Provide the [X, Y] coordinate of the cell's center where the given text is located.  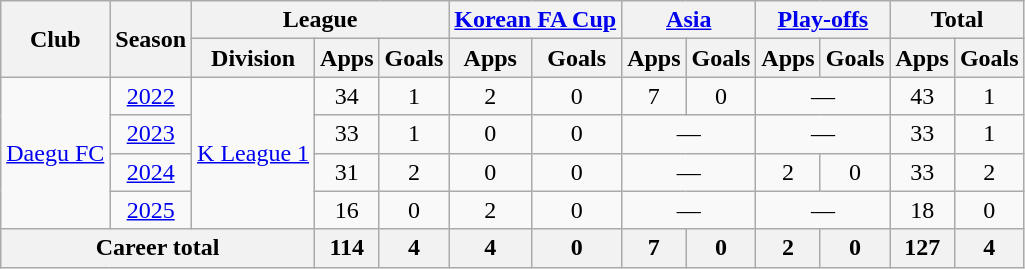
2025 [151, 210]
Korean FA Cup [536, 20]
Season [151, 39]
K League 1 [254, 153]
Daegu FC [56, 153]
Club [56, 39]
16 [347, 210]
Total [957, 20]
34 [347, 96]
18 [922, 210]
Asia [689, 20]
Play-offs [823, 20]
127 [922, 248]
League [320, 20]
Career total [158, 248]
2024 [151, 172]
Division [254, 58]
43 [922, 96]
114 [347, 248]
2023 [151, 134]
31 [347, 172]
2022 [151, 96]
